Return the (X, Y) coordinate for the center point of the cell that contains the specified text.  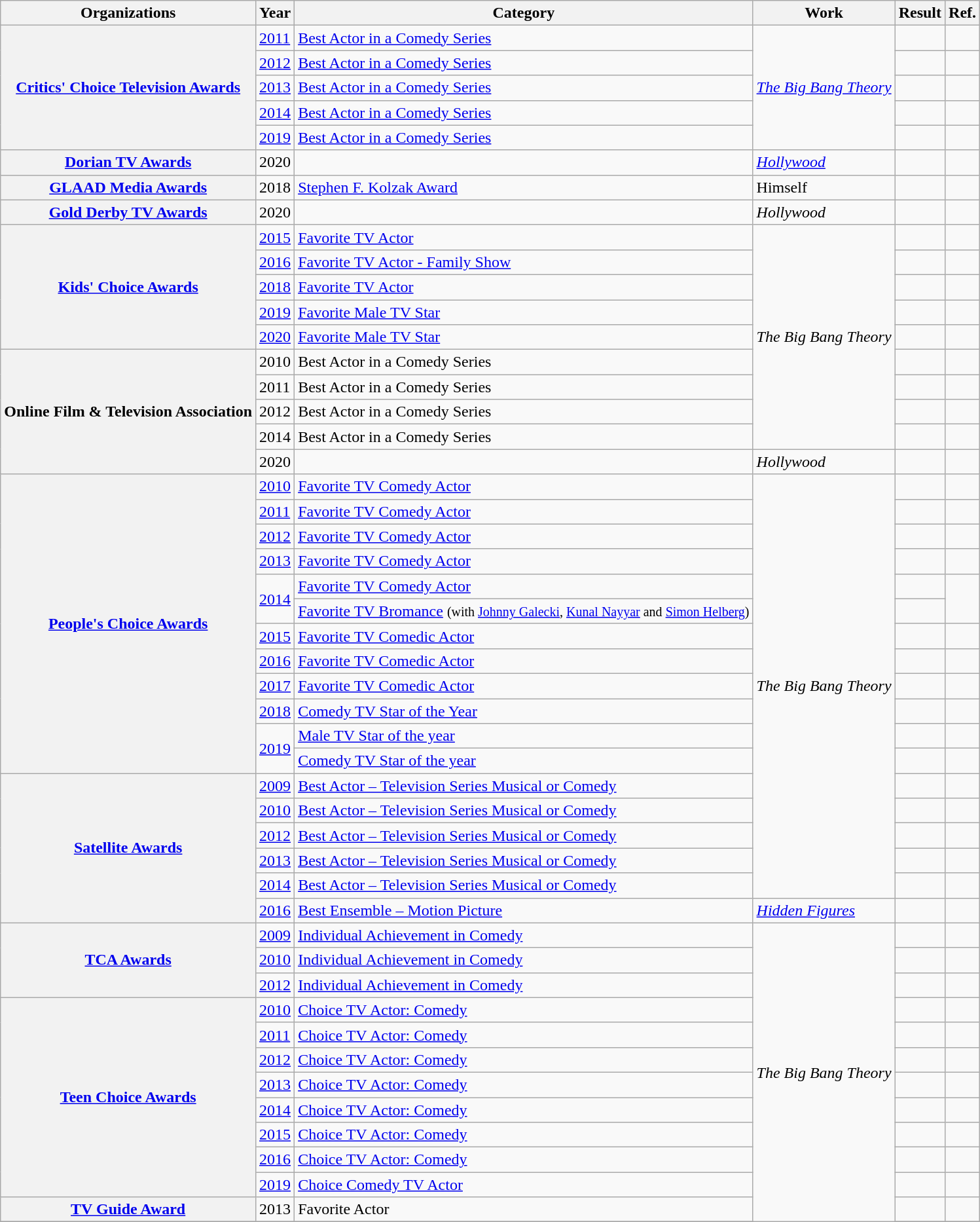
Favorite TV Actor - Family Show (524, 262)
2017 (275, 686)
Gold Derby TV Awards (128, 212)
GLAAD Media Awards (128, 187)
Favorite TV Bromance (with Johnny Galecki, Kunal Nayyar and Simon Helberg) (524, 611)
Male TV Star of the year (524, 736)
TCA Awards (128, 960)
Online Film & Television Association (128, 412)
Dorian TV Awards (128, 162)
Stephen F. Kolzak Award (524, 187)
Year (275, 13)
Hidden Figures (824, 910)
People's Choice Awards (128, 623)
Kids' Choice Awards (128, 287)
TV Guide Award (128, 1210)
Satellite Awards (128, 848)
Result (920, 13)
Choice Comedy TV Actor (524, 1185)
Favorite Actor (524, 1210)
Comedy TV Star of the Year (524, 711)
Teen Choice Awards (128, 1097)
Category (524, 13)
Comedy TV Star of the year (524, 761)
Work (824, 13)
Ref. (962, 13)
Himself (824, 187)
Organizations (128, 13)
Best Ensemble – Motion Picture (524, 910)
Critics' Choice Television Awards (128, 88)
